Scan for the cell matching the given text and deliver its [X, Y] coordinate at center. 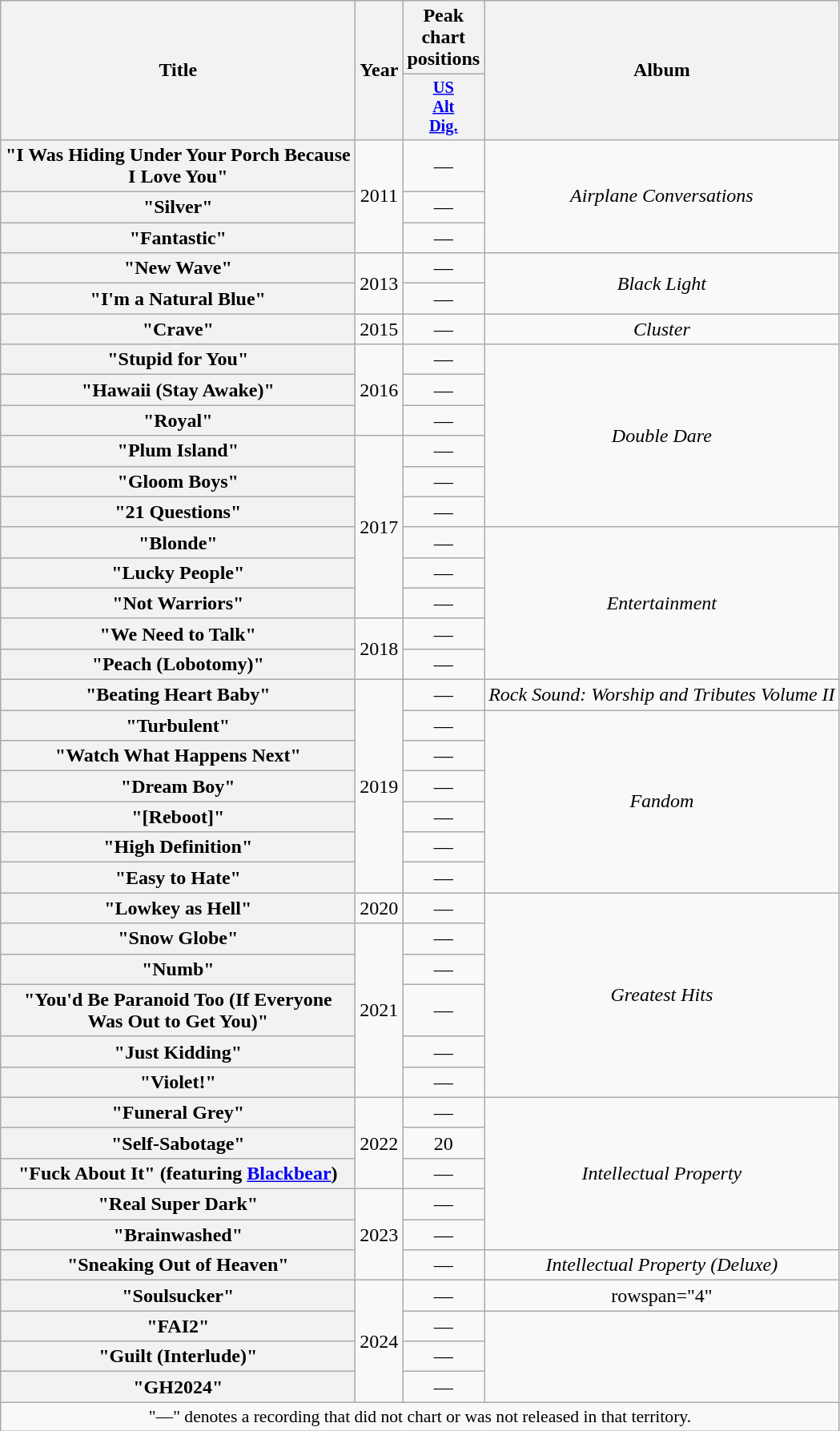
"Just Kidding" [178, 1051]
Rock Sound: Worship and Tributes Volume II [661, 695]
"Fuck About It" (featuring Blackbear) [178, 1173]
Intellectual Property (Deluxe) [661, 1265]
"Plum Island" [178, 451]
"High Definition" [178, 847]
"I Was Hiding Under Your Porch Because I Love You" [178, 165]
"Silver" [178, 207]
2018 [380, 649]
2011 [380, 195]
2019 [380, 786]
"Numb" [178, 969]
"Lowkey as Hell" [178, 908]
Year [380, 70]
2016 [380, 390]
"Violet!" [178, 1082]
Title [178, 70]
"[Reboot]" [178, 817]
"Beating Heart Baby" [178, 695]
"Sneaking Out of Heaven" [178, 1265]
"21 Questions" [178, 512]
Entertainment [661, 603]
Double Dare [661, 436]
20 [444, 1143]
Cluster [661, 329]
2021 [380, 1011]
"Dream Boy" [178, 786]
Fandom [661, 802]
"Stupid for You" [178, 360]
"Funeral Grey" [178, 1112]
"Royal" [178, 420]
"Real Super Dark" [178, 1204]
2015 [380, 329]
Peak chart positions [444, 38]
"Self-Sabotage" [178, 1143]
2022 [380, 1143]
"I'm a Natural Blue" [178, 299]
"Soulsucker" [178, 1296]
USAltDig. [444, 107]
"Peach (Lobotomy)" [178, 664]
"Easy to Hate" [178, 878]
rowspan="4" [661, 1296]
"Hawaii (Stay Awake)" [178, 390]
"Lucky People" [178, 573]
Album [661, 70]
"GH2024" [178, 1387]
2017 [380, 527]
"Watch What Happens Next" [178, 756]
2024 [380, 1341]
"We Need to Talk" [178, 633]
"Not Warriors" [178, 603]
"Fantastic" [178, 238]
"Brainwashed" [178, 1235]
Black Light [661, 283]
2020 [380, 908]
Airplane Conversations [661, 195]
"Gloom Boys" [178, 481]
"Turbulent" [178, 726]
"You'd Be Paranoid Too (If Everyone Was Out to Get You)" [178, 1011]
Intellectual Property [661, 1173]
2013 [380, 283]
"FAI2" [178, 1326]
"New Wave" [178, 268]
"Guilt (Interlude)" [178, 1357]
Greatest Hits [661, 995]
"Snow Globe" [178, 939]
"Blonde" [178, 542]
2023 [380, 1235]
"—" denotes a recording that did not chart or was not released in that territory. [420, 1417]
"Crave" [178, 329]
